Return the (x, y) coordinate for the center point of the cell that contains the specified text.  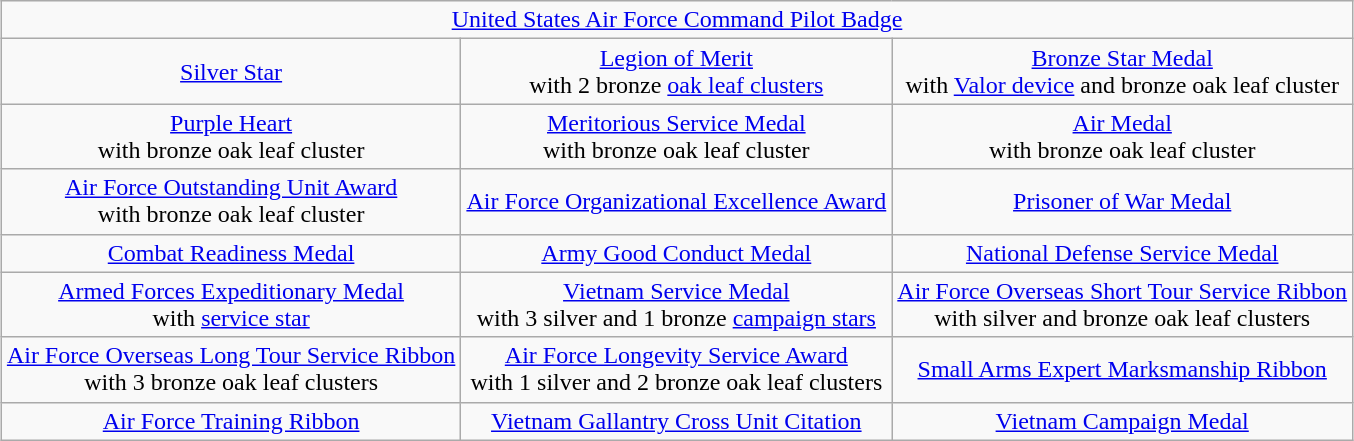
United States Air Force Command Pilot Badge (676, 20)
Silver Star (231, 72)
Small Arms Expert Marksmanship Ribbon (1122, 370)
Air Force Overseas Long Tour Service Ribbonwith 3 bronze oak leaf clusters (231, 370)
Vietnam Gallantry Cross Unit Citation (676, 421)
Meritorious Service Medalwith bronze oak leaf cluster (676, 136)
Combat Readiness Medal (231, 253)
Air Force Training Ribbon (231, 421)
National Defense Service Medal (1122, 253)
Purple Heartwith bronze oak leaf cluster (231, 136)
Air Force Organizational Excellence Award (676, 202)
Air Force Overseas Short Tour Service Ribbonwith silver and bronze oak leaf clusters (1122, 304)
Legion of Meritwith 2 bronze oak leaf clusters (676, 72)
Air Force Longevity Service Awardwith 1 silver and 2 bronze oak leaf clusters (676, 370)
Air Medalwith bronze oak leaf cluster (1122, 136)
Prisoner of War Medal (1122, 202)
Bronze Star Medalwith Valor device and bronze oak leaf cluster (1122, 72)
Army Good Conduct Medal (676, 253)
Vietnam Campaign Medal (1122, 421)
Armed Forces Expeditionary Medalwith service star (231, 304)
Air Force Outstanding Unit Awardwith bronze oak leaf cluster (231, 202)
Vietnam Service Medalwith 3 silver and 1 bronze campaign stars (676, 304)
